Capture the cell that displays the provided text and extract its (x, y) central coordinate. 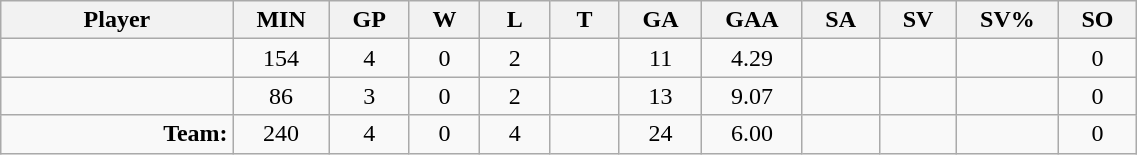
T (585, 20)
L (515, 20)
6.00 (752, 134)
SV (918, 20)
GA (660, 20)
Player (117, 20)
11 (660, 58)
4.29 (752, 58)
154 (281, 58)
SO (1098, 20)
86 (281, 96)
3 (369, 96)
W (444, 20)
MIN (281, 20)
GP (369, 20)
24 (660, 134)
GAA (752, 20)
Team: (117, 134)
9.07 (752, 96)
13 (660, 96)
SV% (1008, 20)
SA (840, 20)
240 (281, 134)
